Determine the (x, y) coordinate at the center of the cell enclosing the given text.  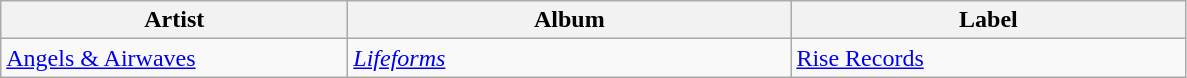
Label (988, 20)
Rise Records (988, 58)
Angels & Airwaves (174, 58)
Lifeforms (570, 58)
Album (570, 20)
Artist (174, 20)
